Find where the given text appears and provide that cell's center as (x, y) coordinate. 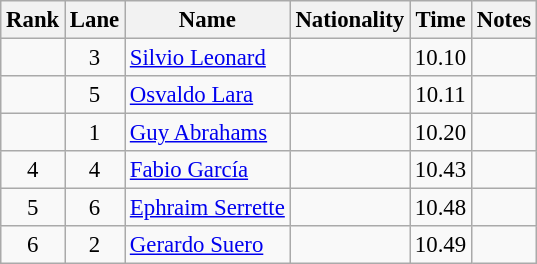
Rank (33, 20)
Silvio Leonard (208, 58)
Ephraim Serrette (208, 208)
Guy Abrahams (208, 133)
Osvaldo Lara (208, 95)
3 (95, 58)
Notes (504, 20)
Name (208, 20)
Gerardo Suero (208, 245)
2 (95, 245)
10.20 (441, 133)
1 (95, 133)
10.10 (441, 58)
Fabio García (208, 170)
Time (441, 20)
Lane (95, 20)
10.48 (441, 208)
10.49 (441, 245)
Nationality (350, 20)
10.11 (441, 95)
10.43 (441, 170)
